Output the [x, y] coordinate of the center of the cell containing the given text.  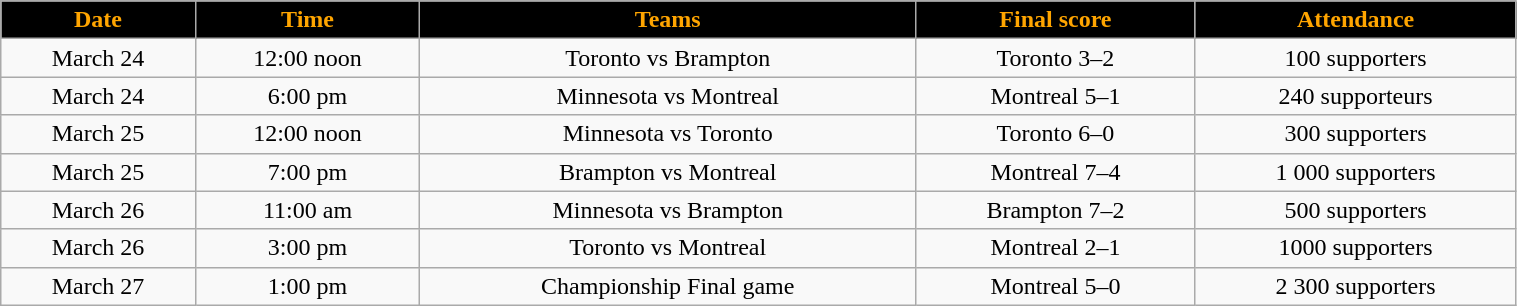
Montreal 5–0 [1056, 286]
Toronto vs Brampton [668, 58]
Minnesota vs Montreal [668, 96]
3:00 pm [308, 248]
Attendance [1356, 20]
Time [308, 20]
Montreal 2–1 [1056, 248]
Montreal 5–1 [1056, 96]
Championship Final game [668, 286]
7:00 pm [308, 172]
500 supporters [1356, 210]
Minnesota vs Brampton [668, 210]
1000 supporters [1356, 248]
Montreal 7–4 [1056, 172]
Toronto vs Montreal [668, 248]
11:00 am [308, 210]
6:00 pm [308, 96]
300 supporters [1356, 134]
Teams [668, 20]
March 27 [98, 286]
Brampton vs Montreal [668, 172]
100 supporters [1356, 58]
1:00 pm [308, 286]
Brampton 7–2 [1056, 210]
1 000 supporters [1356, 172]
Toronto 6–0 [1056, 134]
2 300 supporters [1356, 286]
240 supporteurs [1356, 96]
Date [98, 20]
Final score [1056, 20]
Minnesota vs Toronto [668, 134]
Toronto 3–2 [1056, 58]
